Determine the [x, y] coordinate at the center of the cell enclosing the given text.  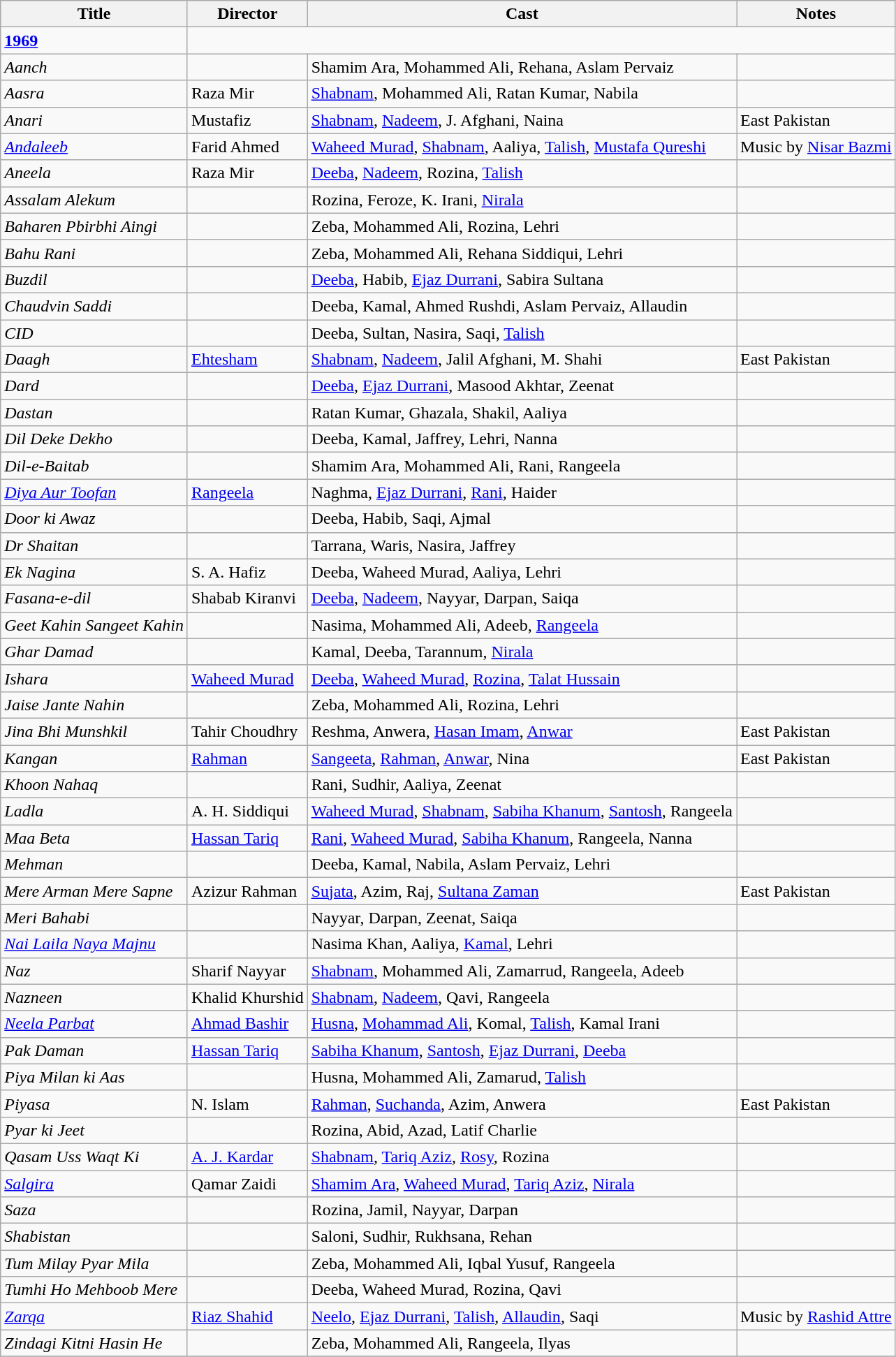
Director [247, 14]
Saza [94, 1210]
Baharen Pbirbhi Aingi [94, 226]
Waheed Murad, Shabnam, Sabiha Khanum, Santosh, Rangeela [522, 812]
Shabab Kiranvi [247, 599]
Buzdil [94, 279]
Waheed Murad [247, 678]
Deeba, Waheed Murad, Rozina, Qavi [522, 1290]
Dastan [94, 413]
Deeba, Kamal, Nabila, Aslam Pervaiz, Lehri [522, 865]
Ladla [94, 812]
Tumhi Ho Mehboob Mere [94, 1290]
N. Islam [247, 1103]
Deeba, Waheed Murad, Rozina, Talat Hussain [522, 678]
Kamal, Deeba, Tarannum, Nirala [522, 652]
Maa Beta [94, 838]
Zarqa [94, 1316]
Rahman [247, 758]
Khoon Nahaq [94, 785]
Zindagi Kitni Hasin He [94, 1343]
Jina Bhi Munshkil [94, 731]
Reshma, Anwera, Hasan Imam, Anwar [522, 731]
Deeba, Habib, Ejaz Durrani, Sabira Sultana [522, 279]
Shabnam, Nadeem, J. Afghani, Naina [522, 120]
Ek Nagina [94, 572]
Deeba, Kamal, Ahmed Rushdi, Aslam Pervaiz, Allaudin [522, 306]
Neela Parbat [94, 1024]
Title [94, 14]
Kangan [94, 758]
Music by Rashid Attre [816, 1316]
Farid Ahmed [247, 147]
Shabnam, Mohammed Ali, Zamarrud, Rangeela, Adeeb [522, 971]
Pak Daman [94, 1050]
Naz [94, 971]
Shabistan [94, 1237]
Fasana-e-dil [94, 599]
Ishara [94, 678]
Deeba, Nadeem, Nayyar, Darpan, Saiqa [522, 599]
Bahu Rani [94, 253]
CID [94, 333]
Deeba, Nadeem, Rozina, Talish [522, 173]
Rahman, Suchanda, Azim, Anwera [522, 1103]
Sujata, Azim, Raj, Sultana Zaman [522, 891]
Azizur Rahman [247, 891]
Zeba, Mohammed Ali, Rangeela, Ilyas [522, 1343]
Sabiha Khanum, Santosh, Ejaz Durrani, Deeba [522, 1050]
Shamim Ara, Mohammed Ali, Rehana, Aslam Pervaiz [522, 67]
Nasima, Mohammed Ali, Adeeb, Rangeela [522, 625]
Rozina, Feroze, K. Irani, Nirala [522, 200]
Neelo, Ejaz Durrani, Talish, Allaudin, Saqi [522, 1316]
Shabnam, Nadeem, Jalil Afghani, M. Shahi [522, 360]
Geet Kahin Sangeet Kahin [94, 625]
Nasima Khan, Aaliya, Kamal, Lehri [522, 944]
Dil-e-Baitab [94, 466]
Dard [94, 386]
Khalid Khurshid [247, 997]
Riaz Shahid [247, 1316]
Piyasa [94, 1103]
Naghma, Ejaz Durrani, Rani, Haider [522, 492]
Piya Milan ki Aas [94, 1077]
Salgira [94, 1184]
Deeba, Waheed Murad, Aaliya, Lehri [522, 572]
Tahir Choudhry [247, 731]
Mustafiz [247, 120]
Dr Shaitan [94, 545]
Pyar ki Jeet [94, 1130]
Saloni, Sudhir, Rukhsana, Rehan [522, 1237]
Daagh [94, 360]
Ratan Kumar, Ghazala, Shakil, Aaliya [522, 413]
Shabnam, Mohammed Ali, Ratan Kumar, Nabila [522, 94]
A. J. Kardar [247, 1157]
Rozina, Abid, Azad, Latif Charlie [522, 1130]
Deeba, Kamal, Jaffrey, Lehri, Nanna [522, 439]
Assalam Alekum [94, 200]
Sharif Nayyar [247, 971]
Meri Bahabi [94, 918]
Mehman [94, 865]
Shamim Ara, Mohammed Ali, Rani, Rangeela [522, 466]
Cast [522, 14]
Andaleeb [94, 147]
Rani, Waheed Murad, Sabiha Khanum, Rangeela, Nanna [522, 838]
Sangeeta, Rahman, Anwar, Nina [522, 758]
Qamar Zaidi [247, 1184]
Notes [816, 14]
Shabnam, Tariq Aziz, Rosy, Rozina [522, 1157]
Rangeela [247, 492]
1969 [94, 41]
Aanch [94, 67]
Qasam Uss Waqt Ki [94, 1157]
Nai Laila Naya Majnu [94, 944]
Zeba, Mohammed Ali, Iqbal Yusuf, Rangeela [522, 1263]
Shabnam, Nadeem, Qavi, Rangeela [522, 997]
Deeba, Sultan, Nasira, Saqi, Talish [522, 333]
Music by Nisar Bazmi [816, 147]
Rozina, Jamil, Nayyar, Darpan [522, 1210]
Tarrana, Waris, Nasira, Jaffrey [522, 545]
Chaudvin Saddi [94, 306]
Rani, Sudhir, Aaliya, Zeenat [522, 785]
Aneela [94, 173]
Ghar Damad [94, 652]
Deeba, Habib, Saqi, Ajmal [522, 519]
Diya Aur Toofan [94, 492]
A. H. Siddiqui [247, 812]
Nazneen [94, 997]
Mere Arman Mere Sapne [94, 891]
Jaise Jante Nahin [94, 705]
Zeba, Mohammed Ali, Rehana Siddiqui, Lehri [522, 253]
S. A. Hafiz [247, 572]
Anari [94, 120]
Aasra [94, 94]
Ahmad Bashir [247, 1024]
Ehtesham [247, 360]
Husna, Mohammed Ali, Zamarud, Talish [522, 1077]
Door ki Awaz [94, 519]
Tum Milay Pyar Mila [94, 1263]
Shamim Ara, Waheed Murad, Tariq Aziz, Nirala [522, 1184]
Waheed Murad, Shabnam, Aaliya, Talish, Mustafa Qureshi [522, 147]
Nayyar, Darpan, Zeenat, Saiqa [522, 918]
Dil Deke Dekho [94, 439]
Deeba, Ejaz Durrani, Masood Akhtar, Zeenat [522, 386]
Husna, Mohammad Ali, Komal, Talish, Kamal Irani [522, 1024]
